Return [x, y] of the center of cell containing provided text 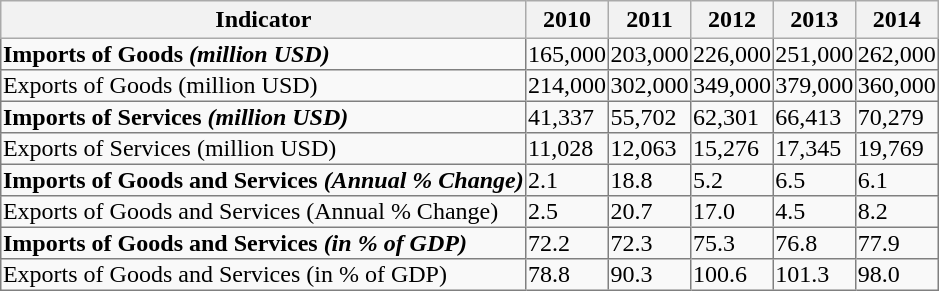
226,000 [732, 54]
70,279 [897, 118]
Exports of Goods and Services (Annual % Change) [264, 212]
360,000 [897, 86]
262,000 [897, 54]
19,769 [897, 148]
5.2 [732, 180]
98.0 [897, 274]
75.3 [732, 242]
2011 [649, 20]
76.8 [814, 242]
11,028 [567, 148]
Exports of Goods (million USD) [264, 86]
6.1 [897, 180]
17,345 [814, 148]
12,063 [649, 148]
2013 [814, 20]
18.8 [649, 180]
2.5 [567, 212]
55,702 [649, 118]
Exports of Goods and Services (in % of GDP) [264, 274]
302,000 [649, 86]
66,413 [814, 118]
214,000 [567, 86]
2010 [567, 20]
72.3 [649, 242]
2.1 [567, 180]
Imports of Goods and Services (Annual % Change) [264, 180]
77.9 [897, 242]
Imports of Goods (million USD) [264, 54]
6.5 [814, 180]
Imports of Goods and Services (in % of GDP) [264, 242]
100.6 [732, 274]
379,000 [814, 86]
2012 [732, 20]
4.5 [814, 212]
72.2 [567, 242]
2014 [897, 20]
Imports of Services (million USD) [264, 118]
78.8 [567, 274]
101.3 [814, 274]
15,276 [732, 148]
Indicator [264, 20]
203,000 [649, 54]
62,301 [732, 118]
90.3 [649, 274]
165,000 [567, 54]
251,000 [814, 54]
349,000 [732, 86]
41,337 [567, 118]
17.0 [732, 212]
8.2 [897, 212]
20.7 [649, 212]
Exports of Services (million USD) [264, 148]
